Determine the (X, Y) coordinate at the center of the cell enclosing the given text.  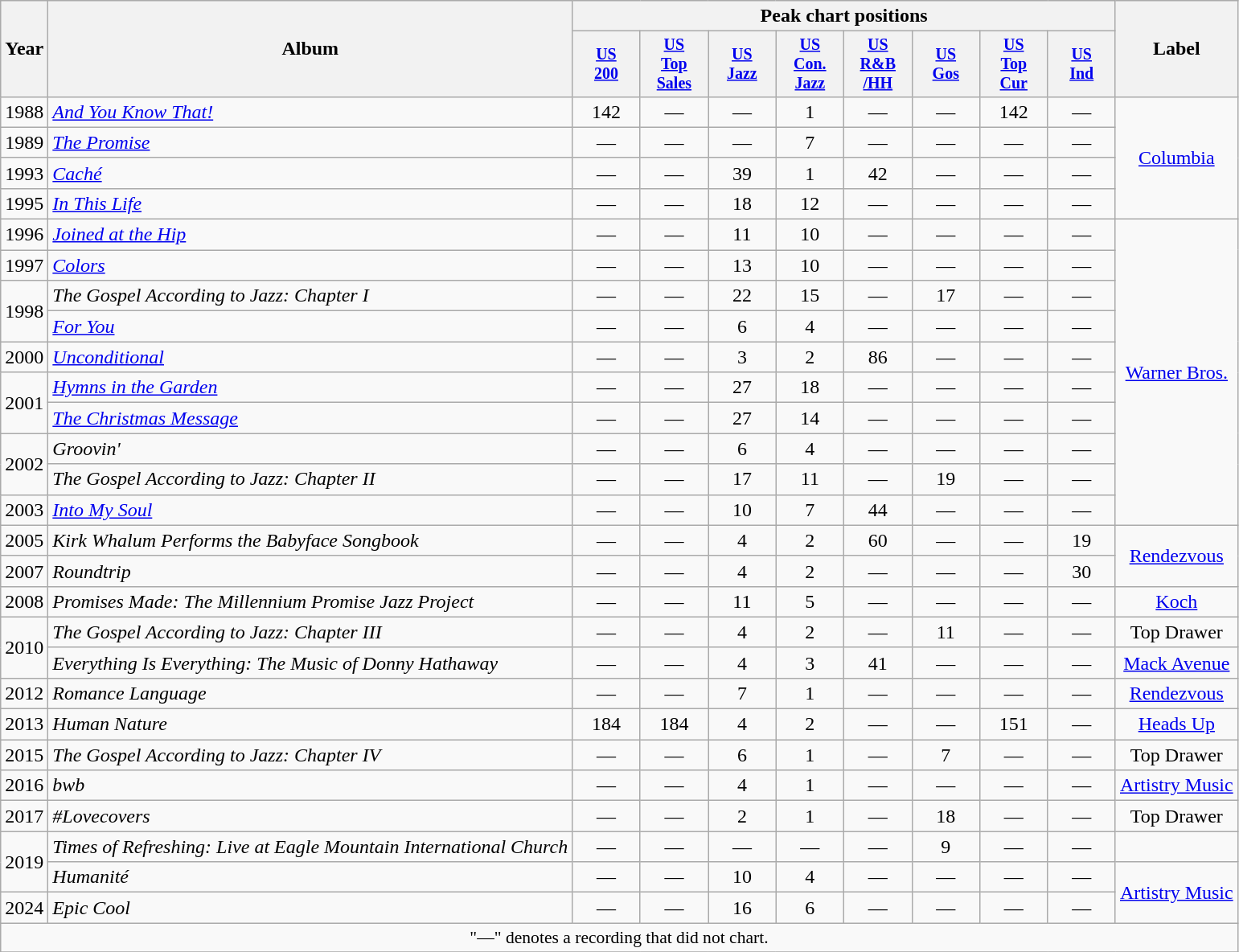
Colors (310, 265)
Romance Language (310, 693)
For You (310, 326)
Kirk Whalum Performs the Babyface Songbook (310, 540)
Joined at the Hip (310, 235)
Unconditional (310, 357)
60 (878, 540)
1989 (24, 142)
15 (810, 296)
USTopSales (674, 64)
The Gospel According to Jazz: Chapter I (310, 296)
In This Life (310, 203)
Columbia (1176, 158)
42 (878, 173)
2024 (24, 908)
Epic Cool (310, 908)
Promises Made: The Millennium Promise Jazz Project (310, 601)
22 (742, 296)
USTopCur (1014, 64)
Everything Is Everything: The Music of Donny Hathaway (310, 663)
2016 (24, 786)
41 (878, 663)
2008 (24, 601)
14 (810, 418)
The Gospel According to Jazz: Chapter II (310, 479)
US200 (606, 64)
Year (24, 49)
1995 (24, 203)
2002 (24, 464)
2003 (24, 510)
44 (878, 510)
Heads Up (1176, 724)
16 (742, 908)
The Gospel According to Jazz: Chapter IV (310, 755)
2000 (24, 357)
5 (810, 601)
USJazz (742, 64)
2001 (24, 403)
USGos (946, 64)
Human Nature (310, 724)
Album (310, 49)
1988 (24, 112)
2015 (24, 755)
2007 (24, 571)
#Lovecovers (310, 816)
The Promise (310, 142)
13 (742, 265)
Into My Soul (310, 510)
151 (1014, 724)
2017 (24, 816)
The Christmas Message (310, 418)
1993 (24, 173)
Label (1176, 49)
Koch (1176, 601)
And You Know That! (310, 112)
1996 (24, 235)
2013 (24, 724)
Roundtrip (310, 571)
Times of Refreshing: Live at Eagle Mountain International Church (310, 847)
2012 (24, 693)
bwb (310, 786)
Hymns in the Garden (310, 388)
12 (810, 203)
2005 (24, 540)
86 (878, 357)
"—" denotes a recording that did not chart. (619, 938)
2019 (24, 862)
30 (1081, 571)
USInd (1081, 64)
The Gospel According to Jazz: Chapter III (310, 632)
39 (742, 173)
USCon.Jazz (810, 64)
Groovin' (310, 449)
Peak chart positions (844, 16)
Mack Avenue (1176, 663)
Humanité (310, 877)
9 (946, 847)
USR&B/HH (878, 64)
1998 (24, 311)
Caché (310, 173)
2010 (24, 647)
1997 (24, 265)
Warner Bros. (1176, 373)
